Identify which cell holds the provided text, then report its (x, y) central coordinate. 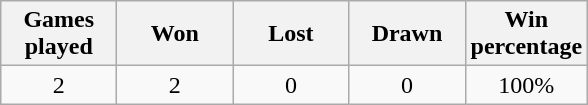
100% (526, 85)
Games played (59, 34)
Won (175, 34)
Lost (291, 34)
Win percentage (526, 34)
Drawn (407, 34)
